Determine the [X, Y] coordinate at the center of the cell enclosing the given text.  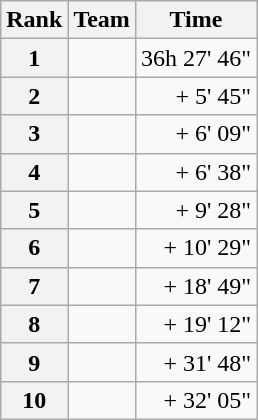
Rank [34, 20]
9 [34, 362]
1 [34, 58]
8 [34, 324]
+ 10' 29" [196, 248]
Time [196, 20]
5 [34, 210]
36h 27' 46" [196, 58]
+ 18' 49" [196, 286]
6 [34, 248]
2 [34, 96]
+ 5' 45" [196, 96]
4 [34, 172]
+ 31' 48" [196, 362]
Team [102, 20]
+ 9' 28" [196, 210]
+ 6' 38" [196, 172]
3 [34, 134]
10 [34, 400]
+ 6' 09" [196, 134]
7 [34, 286]
+ 19' 12" [196, 324]
+ 32' 05" [196, 400]
